Find where the given text appears and provide that cell's center as (x, y) coordinate. 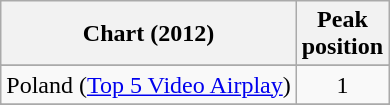
Poland (Top 5 Video Airplay) (148, 85)
Chart (2012) (148, 34)
Peakposition (342, 34)
1 (342, 85)
